Scan for the cell matching the given text and deliver its (X, Y) coordinate at center. 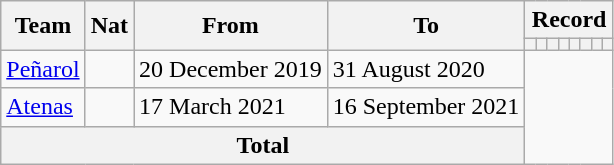
To (426, 26)
Nat (109, 26)
Peñarol (43, 69)
Record (569, 20)
Total (263, 145)
17 March 2021 (231, 107)
20 December 2019 (231, 69)
16 September 2021 (426, 107)
31 August 2020 (426, 69)
Team (43, 26)
Atenas (43, 107)
From (231, 26)
